Provide the [x, y] coordinate of the cell's center where the given text is located.  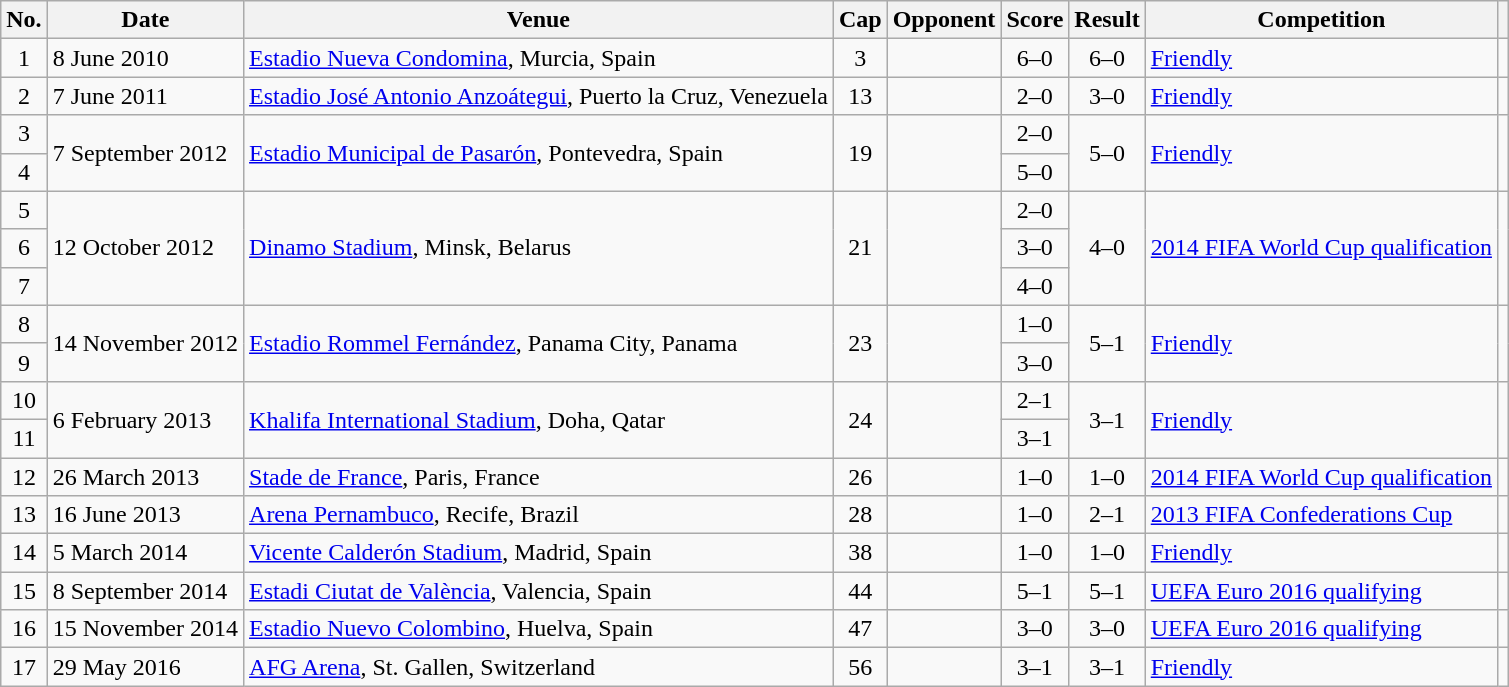
14 November 2012 [145, 343]
10 [24, 400]
Dinamo Stadium, Minsk, Belarus [539, 248]
28 [860, 515]
Venue [539, 20]
29 May 2016 [145, 667]
Stade de France, Paris, France [539, 477]
5 [24, 210]
47 [860, 629]
8 June 2010 [145, 58]
11 [24, 438]
5 March 2014 [145, 553]
Competition [1321, 20]
Arena Pernambuco, Recife, Brazil [539, 515]
AFG Arena, St. Gallen, Switzerland [539, 667]
19 [860, 153]
16 [24, 629]
24 [860, 419]
8 [24, 324]
21 [860, 248]
56 [860, 667]
12 October 2012 [145, 248]
23 [860, 343]
17 [24, 667]
No. [24, 20]
Cap [860, 20]
Estadio Nueva Condomina, Murcia, Spain [539, 58]
16 June 2013 [145, 515]
8 September 2014 [145, 591]
4 [24, 172]
26 March 2013 [145, 477]
26 [860, 477]
6 February 2013 [145, 419]
14 [24, 553]
Khalifa International Stadium, Doha, Qatar [539, 419]
Estadio Nuevo Colombino, Huelva, Spain [539, 629]
7 [24, 286]
2 [24, 96]
7 September 2012 [145, 153]
6 [24, 248]
Estadio Municipal de Pasarón, Pontevedra, Spain [539, 153]
1 [24, 58]
12 [24, 477]
Vicente Calderón Stadium, Madrid, Spain [539, 553]
7 June 2011 [145, 96]
Result [1107, 20]
Estadio Rommel Fernández, Panama City, Panama [539, 343]
2013 FIFA Confederations Cup [1321, 515]
9 [24, 362]
Date [145, 20]
15 [24, 591]
38 [860, 553]
Estadio José Antonio Anzoátegui, Puerto la Cruz, Venezuela [539, 96]
Opponent [944, 20]
44 [860, 591]
15 November 2014 [145, 629]
Estadi Ciutat de València, Valencia, Spain [539, 591]
Score [1035, 20]
